Determine the (x, y) coordinate at the center of the cell enclosing the given text.  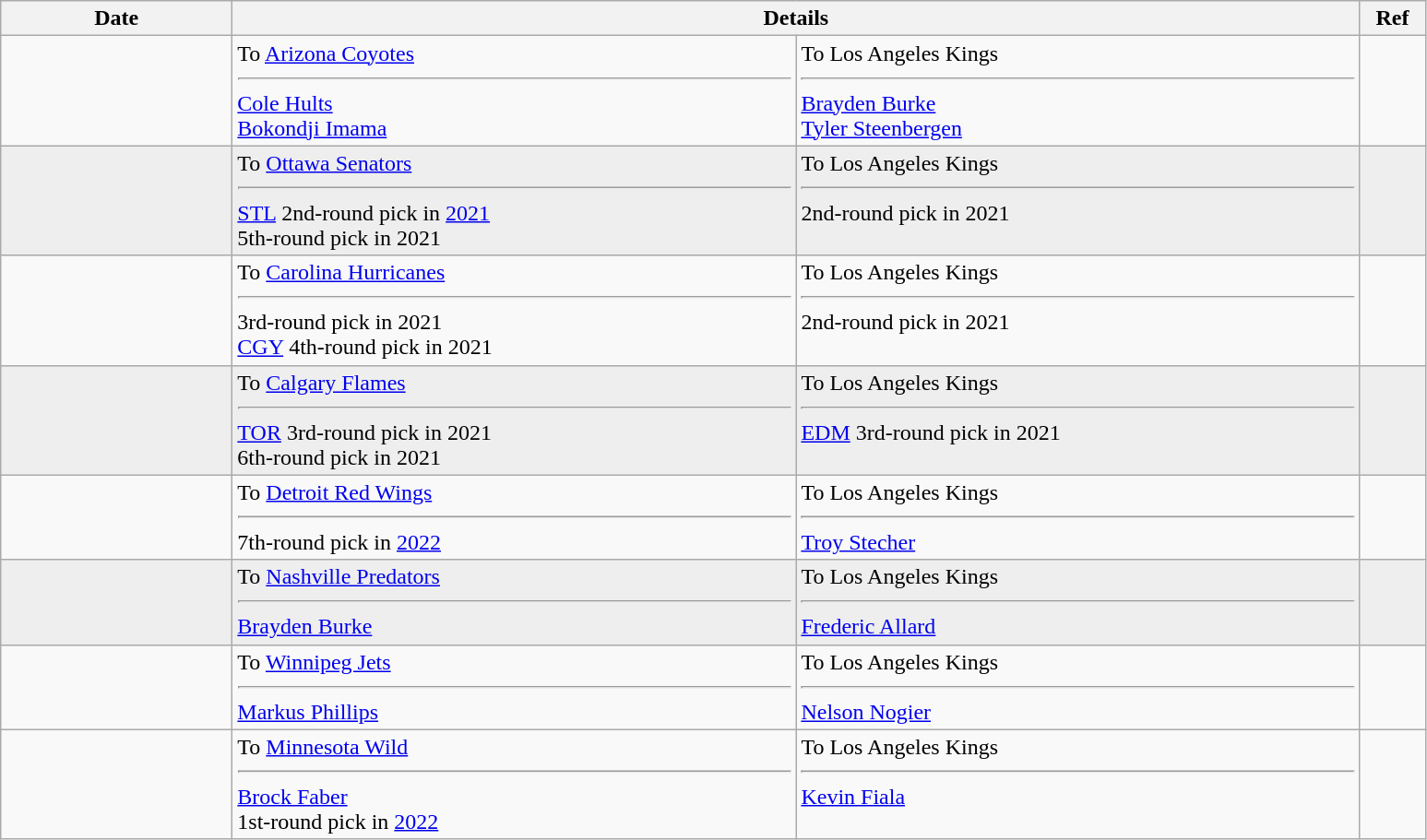
To Carolina Hurricanes3rd-round pick in 2021CGY 4th-round pick in 2021 (515, 310)
To Winnipeg JetsMarkus Phillips (515, 687)
To Los Angeles KingsTroy Stecher (1077, 517)
To Nashville PredatorsBrayden Burke (515, 602)
To Los Angeles KingsNelson Nogier (1077, 687)
To Calgary FlamesTOR 3rd-round pick in 20216th-round pick in 2021 (515, 420)
To Los Angeles KingsBrayden BurkeTyler Steenbergen (1077, 90)
Details (796, 18)
Ref (1393, 18)
To Arizona CoyotesCole HultsBokondji Imama (515, 90)
To Detroit Red Wings7th-round pick in 2022 (515, 517)
To Ottawa SenatorsSTL 2nd-round pick in 20215th-round pick in 2021 (515, 201)
To Los Angeles KingsKevin Fiala (1077, 784)
To Minnesota WildBrock Faber1st-round pick in 2022 (515, 784)
To Los Angeles KingsEDM 3rd-round pick in 2021 (1077, 420)
To Los Angeles KingsFrederic Allard (1077, 602)
Date (116, 18)
